Identify which cell holds the provided text, then report its [x, y] central coordinate. 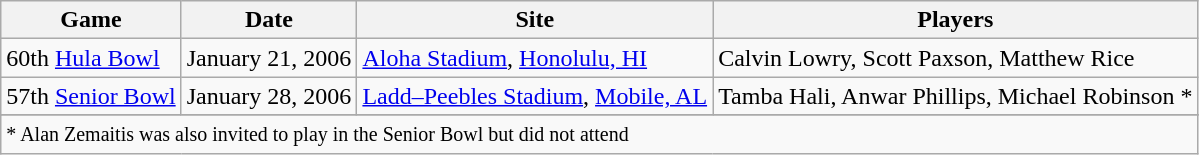
Tamba Hali, Anwar Phillips, Michael Robinson * [956, 96]
57th Senior Bowl [91, 96]
Players [956, 20]
Calvin Lowry, Scott Paxson, Matthew Rice [956, 58]
January 28, 2006 [269, 96]
60th Hula Bowl [91, 58]
Aloha Stadium, Honolulu, HI [535, 58]
Game [91, 20]
Date [269, 20]
* Alan Zemaitis was also invited to play in the Senior Bowl but did not attend [600, 134]
Site [535, 20]
January 21, 2006 [269, 58]
Ladd–Peebles Stadium, Mobile, AL [535, 96]
